Provide the (X, Y) coordinate of the cell's center where the given text is located.  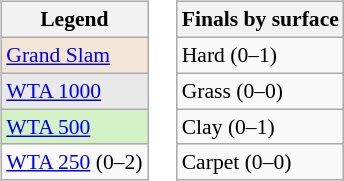
WTA 1000 (74, 91)
Hard (0–1) (260, 55)
Legend (74, 20)
Finals by surface (260, 20)
Grand Slam (74, 55)
Clay (0–1) (260, 127)
WTA 500 (74, 127)
WTA 250 (0–2) (74, 162)
Grass (0–0) (260, 91)
Carpet (0–0) (260, 162)
